Detect which cell encompasses the target text, then output its [X, Y] center coordinate. 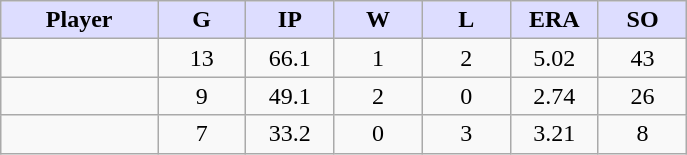
43 [642, 58]
Player [80, 20]
3 [466, 134]
9 [202, 96]
26 [642, 96]
3.21 [554, 134]
66.1 [290, 58]
8 [642, 134]
2.74 [554, 96]
SO [642, 20]
G [202, 20]
L [466, 20]
ERA [554, 20]
W [378, 20]
1 [378, 58]
49.1 [290, 96]
13 [202, 58]
5.02 [554, 58]
IP [290, 20]
33.2 [290, 134]
7 [202, 134]
